Scan for the cell matching the given text and deliver its (x, y) coordinate at center. 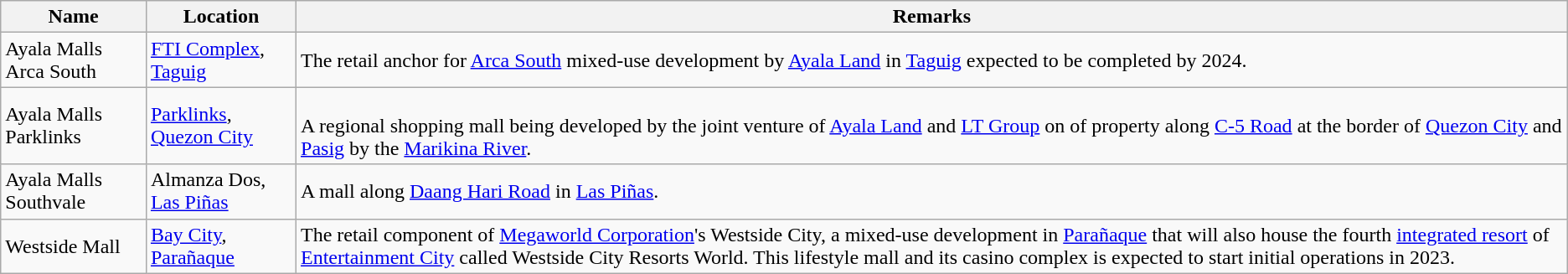
FTI Complex, Taguig (221, 60)
Parklinks, Quezon City (221, 126)
Ayala Malls Parklinks (74, 126)
Ayala Malls Arca South (74, 60)
A mall along Daang Hari Road in Las Piñas. (932, 191)
Remarks (932, 17)
Westside Mall (74, 246)
Location (221, 17)
Ayala Malls Southvale (74, 191)
The retail anchor for Arca South mixed-use development by Ayala Land in Taguig expected to be completed by 2024. (932, 60)
Bay City, Parañaque (221, 246)
Almanza Dos, Las Piñas (221, 191)
Name (74, 17)
